Return the [X, Y] coordinate for the center point of the cell that contains the specified text.  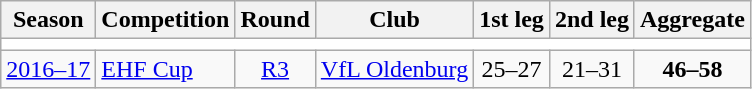
1st leg [512, 20]
46–58 [692, 69]
Round [275, 20]
EHF Cup [166, 69]
Aggregate [692, 20]
2016–17 [48, 69]
2nd leg [592, 20]
VfL Oldenburg [394, 69]
21–31 [592, 69]
25–27 [512, 69]
Club [394, 20]
Season [48, 20]
Competition [166, 20]
R3 [275, 69]
